Search for the cell housing the specified text and yield its [X, Y] center coordinate. 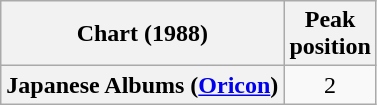
2 [330, 85]
Japanese Albums (Oricon) [142, 85]
Chart (1988) [142, 34]
Peak position [330, 34]
